Pinpoint the cell where the given text exists, returning its (x, y) midpoint coordinate. 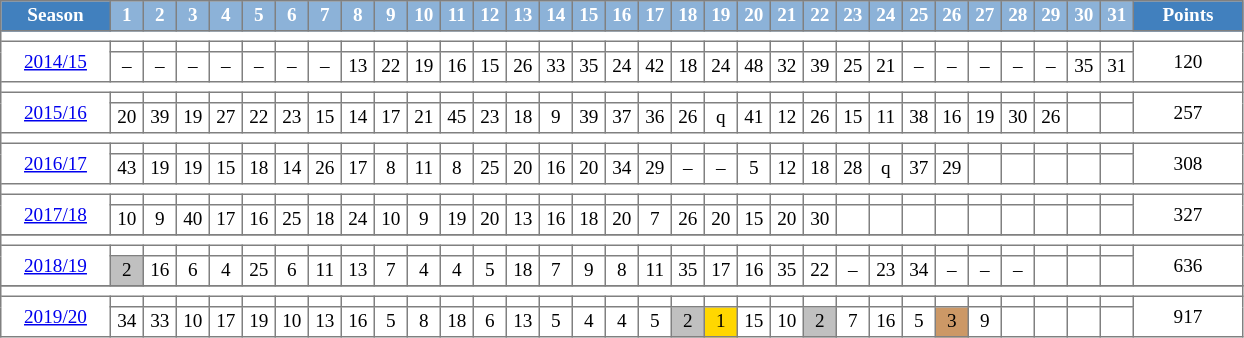
257 (1188, 112)
2016/17 (56, 163)
2015/16 (56, 112)
36 (654, 118)
2014/15 (56, 61)
40 (192, 220)
32 (786, 67)
41 (754, 118)
120 (1188, 61)
38 (918, 118)
917 (1188, 316)
327 (1188, 214)
636 (1188, 265)
42 (654, 67)
2018/19 (56, 265)
2017/18 (56, 214)
308 (1188, 163)
48 (754, 67)
Season (56, 16)
45 (456, 118)
43 (126, 169)
2019/20 (56, 316)
Points (1188, 16)
